Return the (x, y) coordinate for the center point of the cell that contains the specified text.  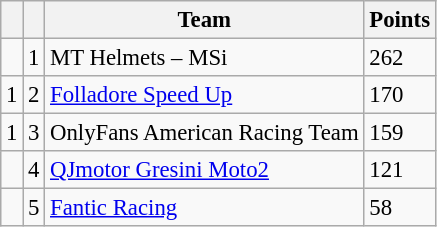
Folladore Speed Up (204, 95)
4 (34, 170)
Points (400, 20)
Team (204, 20)
3 (34, 133)
2 (34, 95)
58 (400, 208)
Fantic Racing (204, 208)
QJmotor Gresini Moto2 (204, 170)
262 (400, 58)
159 (400, 133)
OnlyFans American Racing Team (204, 133)
170 (400, 95)
121 (400, 170)
5 (34, 208)
MT Helmets – MSi (204, 58)
